Locate the cell with the specified text and output its [X, Y] center coordinate. 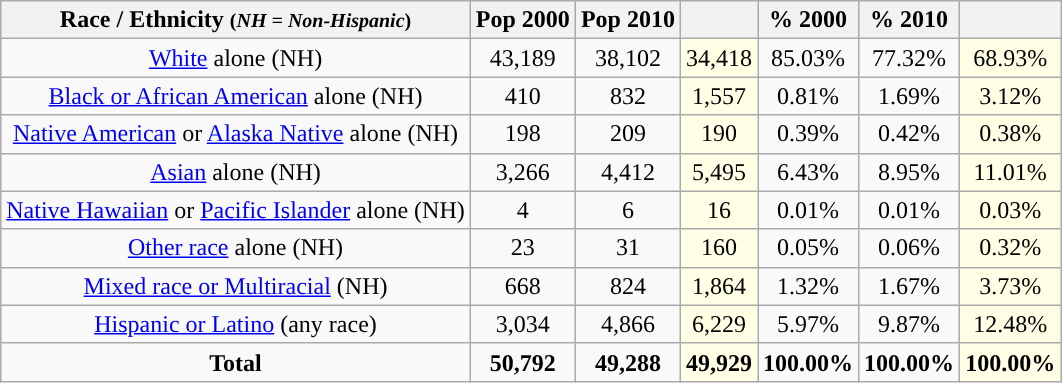
43,189 [522, 58]
23 [522, 248]
3,034 [522, 324]
% 2010 [910, 20]
0.03% [1010, 210]
11.01% [1010, 172]
0.39% [808, 134]
49,929 [718, 362]
190 [718, 134]
209 [628, 134]
Mixed race or Multiracial (NH) [236, 286]
% 2000 [808, 20]
3,266 [522, 172]
668 [522, 286]
1,557 [718, 96]
0.81% [808, 96]
34,418 [718, 58]
0.32% [1010, 248]
6.43% [808, 172]
832 [628, 96]
3.73% [1010, 286]
3.12% [1010, 96]
0.38% [1010, 134]
Pop 2010 [628, 20]
6 [628, 210]
77.32% [910, 58]
1.32% [808, 286]
Asian alone (NH) [236, 172]
Pop 2000 [522, 20]
8.95% [910, 172]
5,495 [718, 172]
49,288 [628, 362]
12.48% [1010, 324]
Race / Ethnicity (NH = Non-Hispanic) [236, 20]
1,864 [718, 286]
68.93% [1010, 58]
White alone (NH) [236, 58]
9.87% [910, 324]
Native Hawaiian or Pacific Islander alone (NH) [236, 210]
4,866 [628, 324]
Black or African American alone (NH) [236, 96]
410 [522, 96]
0.06% [910, 248]
38,102 [628, 58]
85.03% [808, 58]
0.05% [808, 248]
6,229 [718, 324]
50,792 [522, 362]
198 [522, 134]
Other race alone (NH) [236, 248]
16 [718, 210]
5.97% [808, 324]
4 [522, 210]
4,412 [628, 172]
1.67% [910, 286]
0.42% [910, 134]
1.69% [910, 96]
824 [628, 286]
Total [236, 362]
160 [718, 248]
31 [628, 248]
Native American or Alaska Native alone (NH) [236, 134]
Hispanic or Latino (any race) [236, 324]
